Search for the cell housing the specified text and yield its [X, Y] center coordinate. 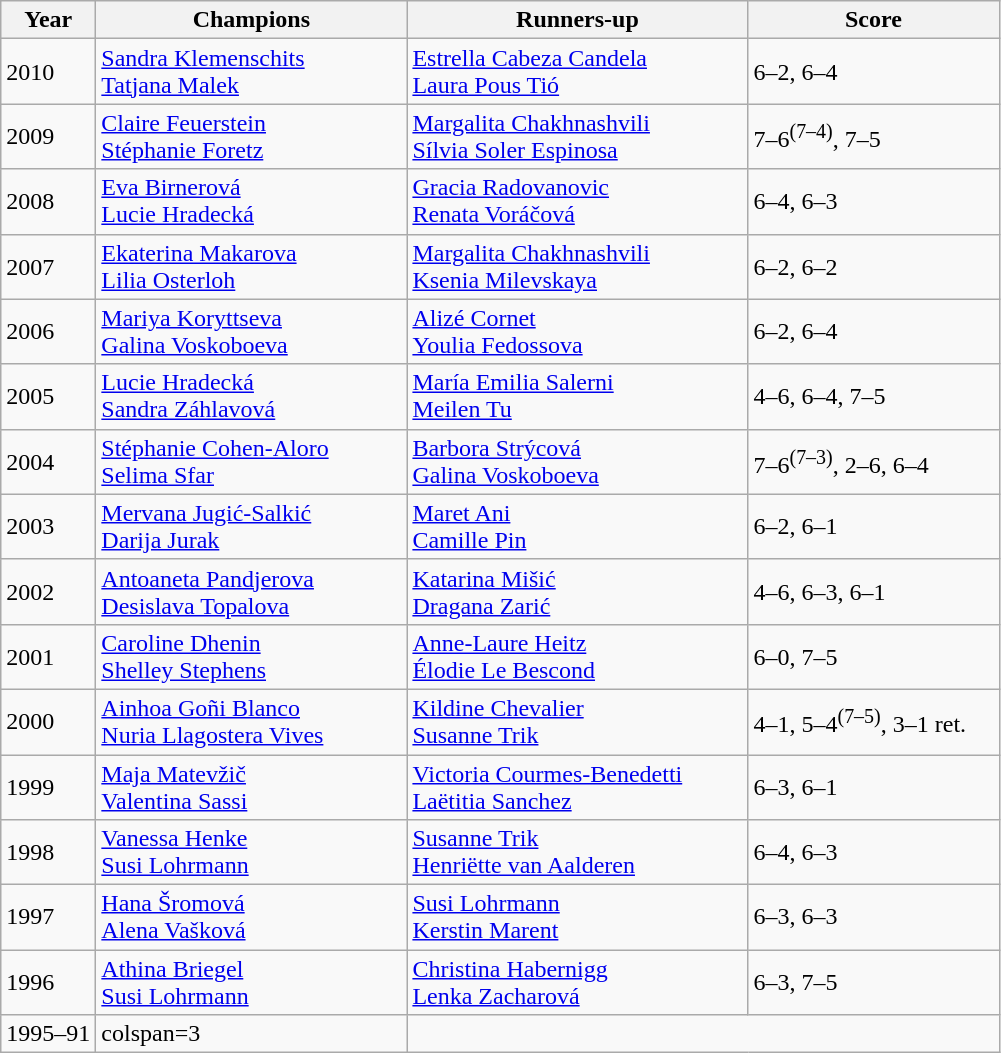
4–1, 5–4(7–5), 3–1 ret. [874, 722]
Maret Ani Camille Pin [578, 526]
1995–91 [48, 1034]
Margalita Chakhnashvili Ksenia Milevskaya [578, 266]
Barbora Strýcová Galina Voskoboeva [578, 462]
Hana Šromová Alena Vašková [252, 918]
Susi Lohrmann Kerstin Marent [578, 918]
2007 [48, 266]
1996 [48, 982]
6–3, 7–5 [874, 982]
Vanessa Henke Susi Lohrmann [252, 852]
4–6, 6–4, 7–5 [874, 396]
4–6, 6–3, 6–1 [874, 592]
2002 [48, 592]
Anne-Laure Heitz Élodie Le Bescond [578, 656]
2009 [48, 136]
Christina Habernigg Lenka Zacharová [578, 982]
Maja Matevžič Valentina Sassi [252, 786]
2003 [48, 526]
2001 [48, 656]
Claire Feuerstein Stéphanie Foretz [252, 136]
Lucie Hradecká Sandra Záhlavová [252, 396]
Year [48, 20]
2010 [48, 72]
Margalita Chakhnashvili Sílvia Soler Espinosa [578, 136]
2006 [48, 332]
1998 [48, 852]
Eva Birnerová Lucie Hradecká [252, 202]
Ekaterina Makarova Lilia Osterloh [252, 266]
1999 [48, 786]
Mariya Koryttseva Galina Voskoboeva [252, 332]
Katarina Mišić Dragana Zarić [578, 592]
2008 [48, 202]
2004 [48, 462]
Score [874, 20]
Susanne Trik Henriëtte van Aalderen [578, 852]
María Emilia Salerni Meilen Tu [578, 396]
Kildine Chevalier Susanne Trik [578, 722]
2000 [48, 722]
Estrella Cabeza Candela Laura Pous Tió [578, 72]
6–2, 6–1 [874, 526]
Champions [252, 20]
7–6(7–4), 7–5 [874, 136]
Alizé Cornet Youlia Fedossova [578, 332]
1997 [48, 918]
Caroline Dhenin Shelley Stephens [252, 656]
colspan=3 [252, 1034]
6–0, 7–5 [874, 656]
Gracia Radovanovic Renata Voráčová [578, 202]
2005 [48, 396]
Stéphanie Cohen-Aloro Selima Sfar [252, 462]
Antoaneta Pandjerova Desislava Topalova [252, 592]
Athina Briegel Susi Lohrmann [252, 982]
Sandra Klemenschits Tatjana Malek [252, 72]
Ainhoa Goñi Blanco Nuria Llagostera Vives [252, 722]
Mervana Jugić-Salkić Darija Jurak [252, 526]
6–2, 6–2 [874, 266]
Runners-up [578, 20]
Victoria Courmes-Benedetti Laëtitia Sanchez [578, 786]
6–3, 6–1 [874, 786]
7–6(7–3), 2–6, 6–4 [874, 462]
6–3, 6–3 [874, 918]
